Scan for the cell matching the given text and deliver its (X, Y) coordinate at center. 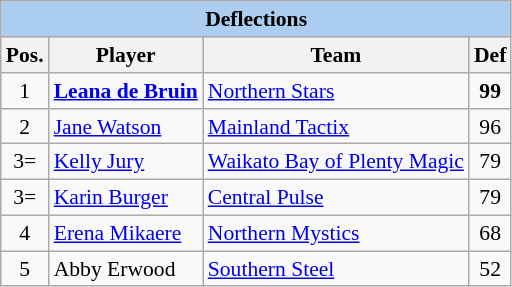
Leana de Bruin (126, 91)
Erena Mikaere (126, 233)
Waikato Bay of Plenty Magic (336, 162)
Abby Erwood (126, 269)
68 (490, 233)
99 (490, 91)
4 (25, 233)
Karin Burger (126, 197)
Player (126, 55)
Mainland Tactix (336, 126)
96 (490, 126)
Jane Watson (126, 126)
2 (25, 126)
Team (336, 55)
Pos. (25, 55)
Central Pulse (336, 197)
Deflections (256, 19)
Southern Steel (336, 269)
1 (25, 91)
Northern Stars (336, 91)
Northern Mystics (336, 233)
Def (490, 55)
Kelly Jury (126, 162)
5 (25, 269)
52 (490, 269)
